Determine the [X, Y] coordinate at the center of the cell enclosing the given text.  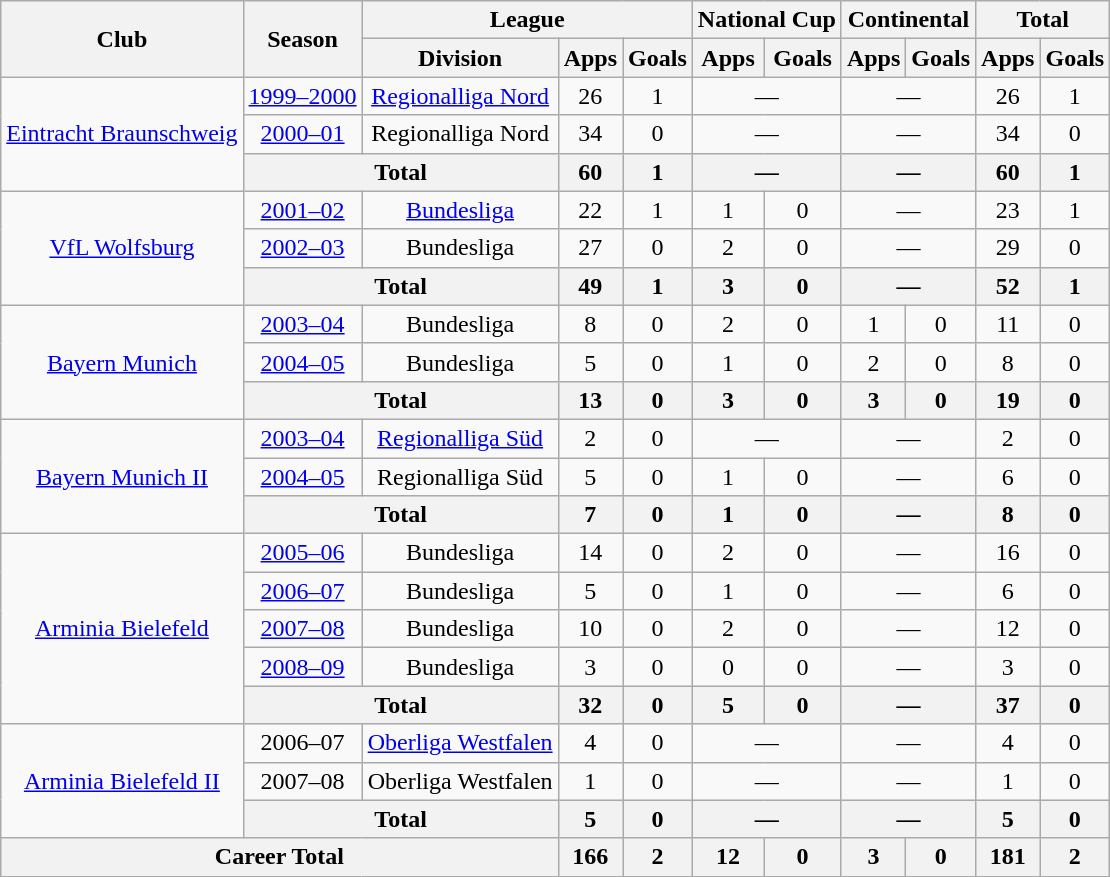
VfL Wolfsburg [122, 248]
10 [590, 629]
Continental [908, 20]
14 [590, 553]
2008–09 [302, 667]
Eintracht Braunschweig [122, 134]
166 [590, 857]
2005–06 [302, 553]
National Cup [766, 20]
49 [590, 286]
2000–01 [302, 134]
Arminia Bielefeld [122, 629]
29 [1008, 248]
37 [1008, 705]
Season [302, 39]
1999–2000 [302, 96]
Arminia Bielefeld II [122, 781]
181 [1008, 857]
Club [122, 39]
13 [590, 400]
Bayern Munich II [122, 476]
11 [1008, 324]
Bayern Munich [122, 362]
Division [460, 58]
16 [1008, 553]
23 [1008, 210]
22 [590, 210]
7 [590, 515]
2002–03 [302, 248]
27 [590, 248]
Career Total [280, 857]
19 [1008, 400]
2001–02 [302, 210]
League [527, 20]
52 [1008, 286]
32 [590, 705]
